Detect which cell encompasses the target text, then output its (x, y) center coordinate. 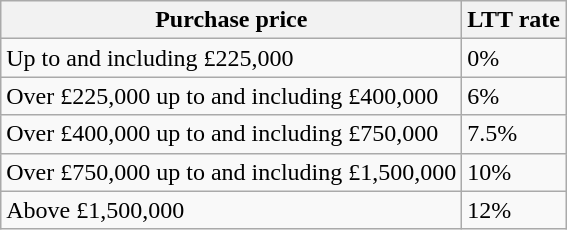
12% (514, 210)
Above £1,500,000 (232, 210)
0% (514, 58)
10% (514, 172)
Up to and including £225,000 (232, 58)
Purchase price (232, 20)
6% (514, 96)
Over £750,000 up to and including £1,500,000 (232, 172)
Over £225,000 up to and including £400,000 (232, 96)
7.5% (514, 134)
LTT rate (514, 20)
Over £400,000 up to and including £750,000 (232, 134)
